From the cell containing the given text, extract its center point as [x, y] coordinate. 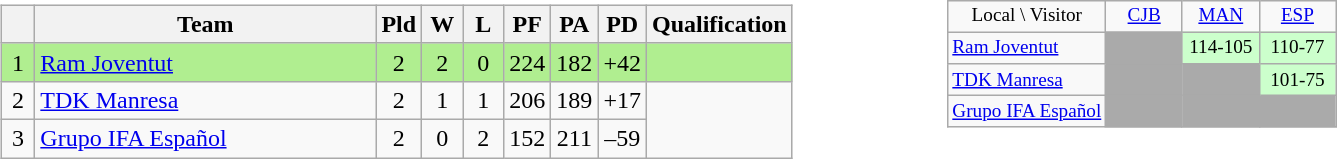
152 [528, 138]
Local \ Visitor [1027, 16]
PA [574, 24]
PD [622, 24]
+17 [622, 100]
182 [574, 62]
189 [574, 100]
ESP [1298, 16]
211 [574, 138]
3 [18, 138]
206 [528, 100]
224 [528, 62]
Pld [399, 24]
CJB [1144, 16]
–59 [622, 138]
101-75 [1298, 80]
110-77 [1298, 48]
Qualification [719, 24]
W [442, 24]
Team [206, 24]
114-105 [1220, 48]
L [484, 24]
PF [528, 24]
MAN [1220, 16]
+42 [622, 62]
